Output the [x, y] coordinate of the center of the cell containing the given text.  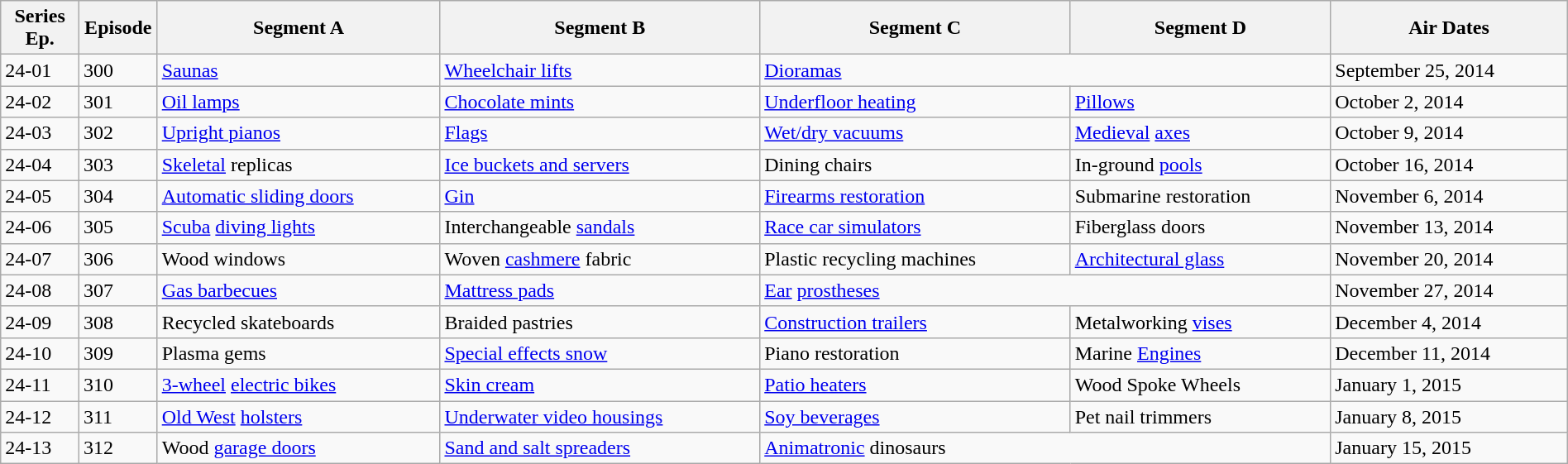
3-wheel electric bikes [299, 385]
Chocolate mints [600, 102]
October 2, 2014 [1449, 102]
24-04 [40, 165]
Soy beverages [915, 416]
December 11, 2014 [1449, 353]
October 16, 2014 [1449, 165]
November 6, 2014 [1449, 196]
305 [117, 227]
Segment A [299, 28]
Medieval axes [1201, 133]
November 20, 2014 [1449, 259]
Mattress pads [600, 290]
Segment B [600, 28]
Marine Engines [1201, 353]
Wood garage doors [299, 448]
Ice buckets and servers [600, 165]
24-02 [40, 102]
Series Ep. [40, 28]
Oil lamps [299, 102]
306 [117, 259]
303 [117, 165]
Wood Spoke Wheels [1201, 385]
Upright pianos [299, 133]
Patio heaters [915, 385]
Wood windows [299, 259]
Interchangeable sandals [600, 227]
24-07 [40, 259]
Automatic sliding doors [299, 196]
301 [117, 102]
Dining chairs [915, 165]
24-10 [40, 353]
24-03 [40, 133]
310 [117, 385]
Pet nail trimmers [1201, 416]
24-01 [40, 70]
312 [117, 448]
Animatronic dinosaurs [1045, 448]
November 13, 2014 [1449, 227]
Plasma gems [299, 353]
304 [117, 196]
308 [117, 322]
Skin cream [600, 385]
Wet/dry vacuums [915, 133]
300 [117, 70]
December 4, 2014 [1449, 322]
October 9, 2014 [1449, 133]
Woven cashmere fabric [600, 259]
309 [117, 353]
Skeletal replicas [299, 165]
Ear prostheses [1045, 290]
Air Dates [1449, 28]
Recycled skateboards [299, 322]
24-05 [40, 196]
24-12 [40, 416]
24-08 [40, 290]
January 1, 2015 [1449, 385]
311 [117, 416]
Special effects snow [600, 353]
Metalworking vises [1201, 322]
Submarine restoration [1201, 196]
Saunas [299, 70]
Dioramas [1045, 70]
Architectural glass [1201, 259]
Segment C [915, 28]
Fiberglass doors [1201, 227]
Old West holsters [299, 416]
Wheelchair lifts [600, 70]
Braided pastries [600, 322]
Segment D [1201, 28]
Pillows [1201, 102]
24-09 [40, 322]
Gas barbecues [299, 290]
January 8, 2015 [1449, 416]
Sand and salt spreaders [600, 448]
Underwater video housings [600, 416]
24-13 [40, 448]
Underfloor heating [915, 102]
September 25, 2014 [1449, 70]
Race car simulators [915, 227]
Plastic recycling machines [915, 259]
Firearms restoration [915, 196]
Piano restoration [915, 353]
In-ground pools [1201, 165]
24-06 [40, 227]
Flags [600, 133]
24-11 [40, 385]
307 [117, 290]
Scuba diving lights [299, 227]
302 [117, 133]
January 15, 2015 [1449, 448]
November 27, 2014 [1449, 290]
Episode [117, 28]
Gin [600, 196]
Construction trailers [915, 322]
